For the text-containing cell, return its midpoint in (x, y) coordinate format. 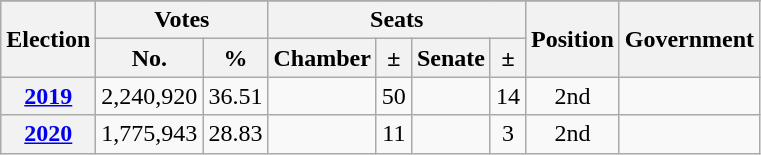
14 (508, 96)
% (236, 58)
Election (48, 39)
3 (508, 134)
Seats (397, 20)
2,240,920 (150, 96)
36.51 (236, 96)
Senate (450, 58)
2019 (48, 96)
28.83 (236, 134)
Votes (182, 20)
Position (573, 39)
1,775,943 (150, 134)
Chamber (322, 58)
50 (394, 96)
No. (150, 58)
Government (689, 39)
11 (394, 134)
2020 (48, 134)
